Detect which cell encompasses the target text, then output its (X, Y) center coordinate. 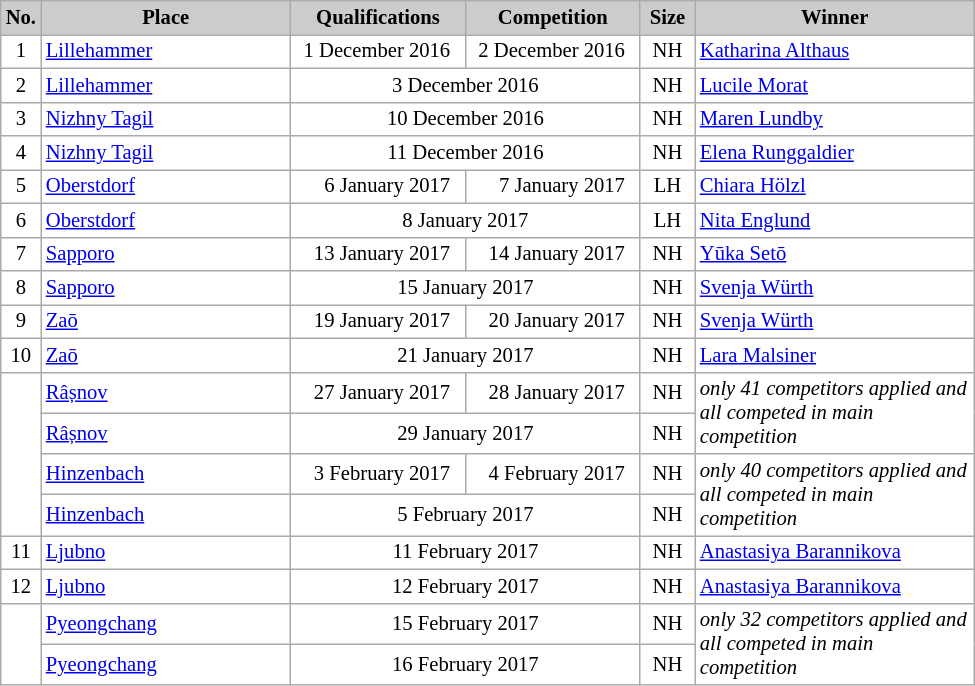
Elena Runggaldier (835, 153)
Katharina Althaus (835, 51)
3 December 2016 (466, 85)
Place (166, 17)
15 January 2017 (466, 287)
1 December 2016 (378, 51)
Yūka Setō (835, 254)
Maren Lundby (835, 119)
27 January 2017 (378, 392)
Winner (835, 17)
5 February 2017 (466, 514)
16 February 2017 (466, 664)
20 January 2017 (552, 321)
9 (21, 321)
only 40 competitors applied andall competed in main competition (835, 495)
5 (21, 186)
2 (21, 85)
4 February 2017 (552, 474)
4 (21, 153)
3 (21, 119)
3 February 2017 (378, 474)
8 January 2017 (466, 220)
10 December 2016 (466, 119)
15 February 2017 (466, 624)
Chiara Hölzl (835, 186)
7 January 2017 (552, 186)
12 (21, 586)
19 January 2017 (378, 321)
13 January 2017 (378, 254)
6 January 2017 (378, 186)
Size (668, 17)
10 (21, 355)
11 (21, 552)
Competition (552, 17)
only 41 competitors applied andall competed in main competition (835, 413)
1 (21, 51)
11 December 2016 (466, 153)
Lara Malsiner (835, 355)
8 (21, 287)
29 January 2017 (466, 434)
6 (21, 220)
2 December 2016 (552, 51)
No. (21, 17)
7 (21, 254)
11 February 2017 (466, 552)
12 February 2017 (466, 586)
Nita Englund (835, 220)
28 January 2017 (552, 392)
only 32 competitors applied andall competed in main competition (835, 644)
14 January 2017 (552, 254)
Qualifications (378, 17)
21 January 2017 (466, 355)
Lucile Morat (835, 85)
